For the text-containing cell, return its midpoint in [X, Y] coordinate format. 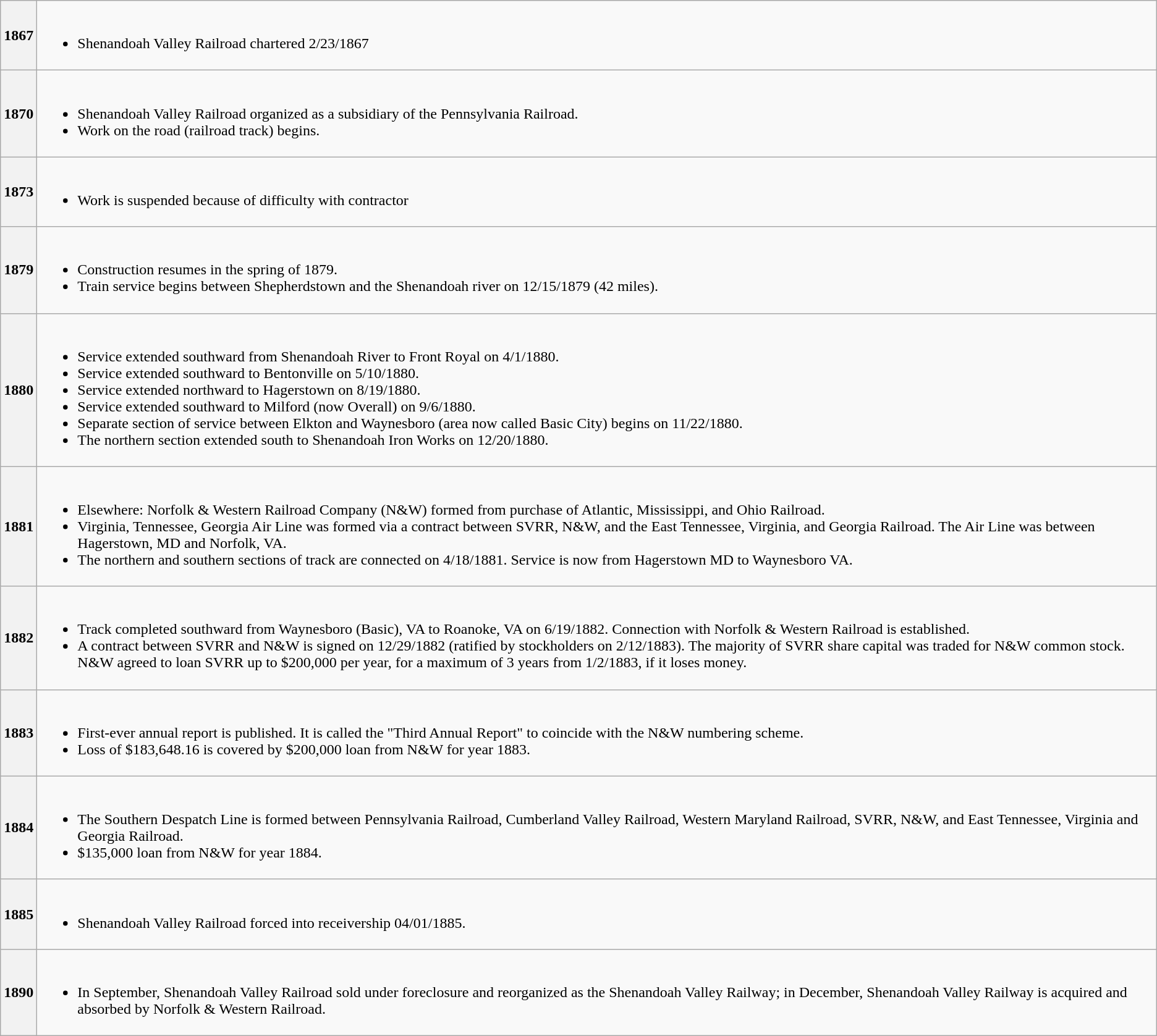
1873 [19, 192]
1870 [19, 114]
1884 [19, 828]
1885 [19, 914]
1867 [19, 36]
Construction resumes in the spring of 1879.Train service begins between Shepherdstown and the Shenandoah river on 12/15/1879 (42 miles). [597, 270]
1890 [19, 992]
Shenandoah Valley Railroad forced into receivership 04/01/1885. [597, 914]
Shenandoah Valley Railroad chartered 2/23/1867 [597, 36]
1880 [19, 390]
1881 [19, 526]
1883 [19, 733]
1879 [19, 270]
1882 [19, 638]
Shenandoah Valley Railroad organized as a subsidiary of the Pennsylvania Railroad.Work on the road (railroad track) begins. [597, 114]
Work is suspended because of difficulty with contractor [597, 192]
